Search for the cell housing the specified text and yield its [x, y] center coordinate. 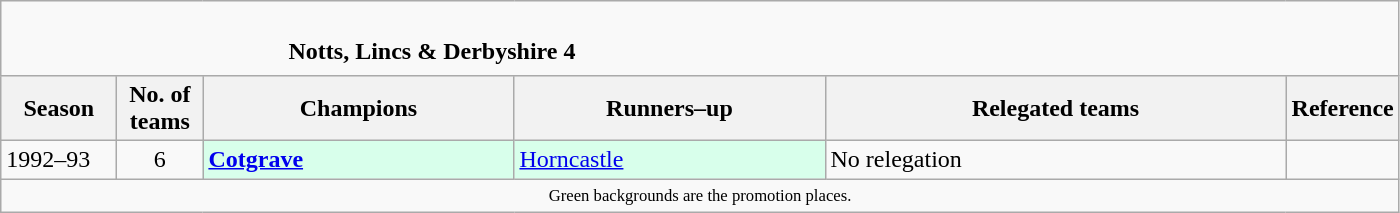
Season [59, 108]
No relegation [1056, 159]
Relegated teams [1056, 108]
No. of teams [160, 108]
Green backgrounds are the promotion places. [700, 194]
Reference [1342, 108]
Champions [358, 108]
1992–93 [59, 159]
Runners–up [670, 108]
Horncastle [670, 159]
Cotgrave [358, 159]
6 [160, 159]
